For the text-containing cell, return its midpoint in (x, y) coordinate format. 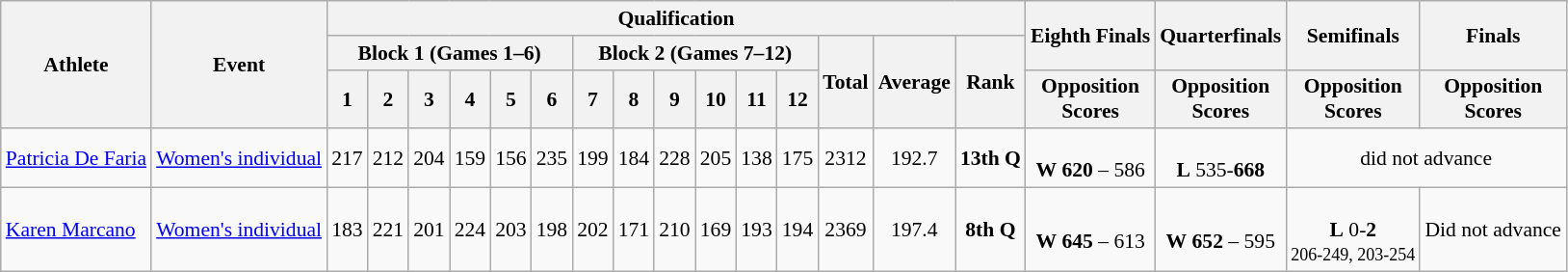
8 (634, 98)
10 (717, 98)
175 (797, 158)
210 (674, 230)
184 (634, 158)
6 (553, 98)
201 (430, 230)
202 (593, 230)
193 (757, 230)
Qualification (676, 18)
183 (347, 230)
235 (553, 158)
2312 (846, 158)
Eighth Finals (1090, 35)
171 (634, 230)
9 (674, 98)
12 (797, 98)
4 (470, 98)
Athlete (76, 65)
204 (430, 158)
159 (470, 158)
Semifinals (1352, 35)
Event (239, 65)
192.7 (915, 158)
Total (846, 83)
13th Q (990, 158)
212 (389, 158)
156 (510, 158)
L 0-2206-249, 203-254 (1352, 230)
221 (389, 230)
W 620 – 586 (1090, 158)
205 (717, 158)
2 (389, 98)
2369 (846, 230)
198 (553, 230)
Quarterfinals (1220, 35)
217 (347, 158)
Patricia De Faria (76, 158)
W 652 – 595 (1220, 230)
11 (757, 98)
228 (674, 158)
L 535-668 (1220, 158)
7 (593, 98)
5 (510, 98)
Average (915, 83)
8th Q (990, 230)
194 (797, 230)
Block 1 (Games 1–6) (449, 53)
169 (717, 230)
203 (510, 230)
3 (430, 98)
W 645 – 613 (1090, 230)
Block 2 (Games 7–12) (695, 53)
138 (757, 158)
Finals (1493, 35)
Karen Marcano (76, 230)
Did not advance (1493, 230)
197.4 (915, 230)
Rank (990, 83)
1 (347, 98)
199 (593, 158)
did not advance (1425, 158)
224 (470, 230)
